Detect which cell encompasses the target text, then output its (X, Y) center coordinate. 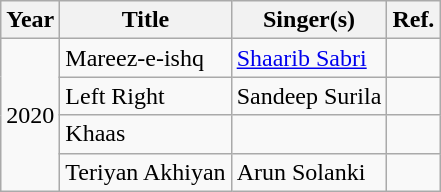
2020 (30, 115)
Sandeep Surila (309, 96)
Left Right (146, 96)
Singer(s) (309, 20)
Year (30, 20)
Teriyan Akhiyan (146, 172)
Shaarib Sabri (309, 58)
Ref. (414, 20)
Mareez-e-ishq (146, 58)
Arun Solanki (309, 172)
Khaas (146, 134)
Title (146, 20)
